Extract the [x, y] coordinate from the center of the cell holding the provided text.  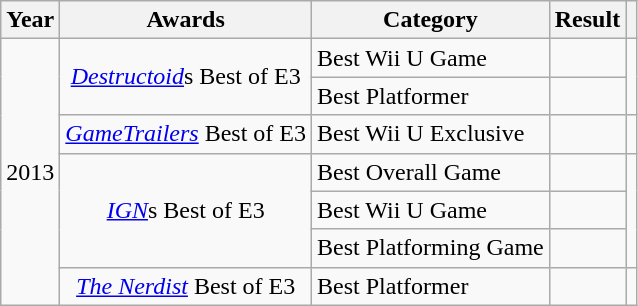
Destructoids Best of E3 [186, 77]
Category [431, 20]
Year [30, 20]
IGNs Best of E3 [186, 210]
GameTrailers Best of E3 [186, 134]
The Nerdist Best of E3 [186, 286]
Best Overall Game [431, 172]
Awards [186, 20]
Best Wii U Exclusive [431, 134]
Best Platforming Game [431, 248]
2013 [30, 172]
Result [587, 20]
